From the cell containing the given text, extract its center point as (x, y) coordinate. 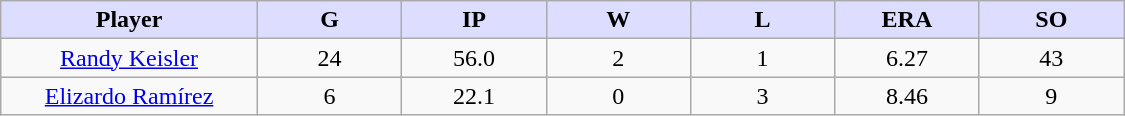
43 (1051, 58)
9 (1051, 96)
Elizardo Ramírez (130, 96)
0 (618, 96)
6 (329, 96)
8.46 (907, 96)
Randy Keisler (130, 58)
1 (762, 58)
56.0 (474, 58)
G (329, 20)
W (618, 20)
24 (329, 58)
SO (1051, 20)
L (762, 20)
3 (762, 96)
6.27 (907, 58)
22.1 (474, 96)
Player (130, 20)
ERA (907, 20)
IP (474, 20)
2 (618, 58)
